Determine the [x, y] coordinate at the center of the cell enclosing the given text.  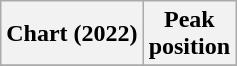
Peakposition [189, 34]
Chart (2022) [72, 34]
